For the text-containing cell, return its midpoint in (x, y) coordinate format. 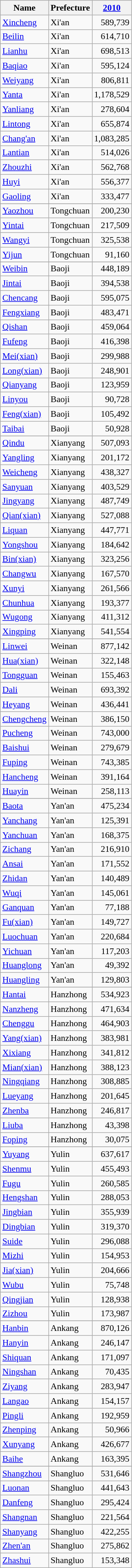
Yuyang (25, 1155)
Liquan (25, 530)
Ningshan (25, 1372)
322,148 (112, 661)
Pucheng (25, 733)
Chang'an (25, 139)
200,230 (112, 211)
Yangling (25, 458)
589,739 (112, 22)
Yanchang (25, 820)
Linwei (25, 647)
Lantian (25, 153)
248,901 (112, 371)
Qingjian (25, 1300)
Xixiang (25, 1053)
319,370 (112, 1227)
Mizhi (25, 1256)
Luonan (25, 1488)
167,570 (112, 574)
Baqiao (25, 66)
260,585 (112, 1183)
171,097 (112, 1357)
Mian(xian) (25, 1067)
Huayin (25, 792)
279,679 (112, 748)
129,803 (112, 980)
Fuping (25, 763)
Xunyang (25, 1445)
Zhidan (25, 879)
90,728 (112, 400)
258,113 (112, 792)
Dingbian (25, 1227)
Yintai (25, 226)
192,959 (112, 1416)
Shiquan (25, 1357)
155,463 (112, 675)
386,150 (112, 719)
Jintai (25, 284)
Yaozhou (25, 211)
Foping (25, 1140)
Huanglong (25, 965)
Sanyuan (25, 487)
246,147 (112, 1343)
Wuqi (25, 893)
527,088 (112, 516)
Changwu (25, 574)
531,646 (112, 1473)
341,812 (112, 1053)
Baihe (25, 1459)
299,988 (112, 356)
275,862 (112, 1546)
Fu(xian) (25, 922)
Hua(xian) (25, 661)
184,642 (112, 545)
Fufeng (25, 342)
50,928 (112, 429)
75,748 (112, 1285)
70,435 (112, 1372)
30,075 (112, 1140)
171,552 (112, 864)
Zhen'an (25, 1546)
426,677 (112, 1445)
Zhenba (25, 1111)
483,471 (112, 312)
743,385 (112, 763)
117,203 (112, 951)
Ganquan (25, 908)
Yongshou (25, 545)
Prefecture (70, 8)
2010 (112, 8)
123,959 (112, 385)
471,634 (112, 1009)
475,234 (112, 806)
Zizhou (25, 1314)
Long(xian) (25, 371)
411,312 (112, 617)
Beilin (25, 37)
Qian(xian) (25, 516)
Yijun (25, 255)
464,903 (112, 1024)
Luochuan (25, 937)
655,874 (112, 124)
Langao (25, 1401)
Xincheng (25, 22)
416,398 (112, 342)
Hanyin (25, 1343)
438,327 (112, 472)
Chunhua (25, 603)
436,441 (112, 704)
Wangyi (25, 240)
288,053 (112, 1198)
168,375 (112, 835)
Chencang (25, 298)
870,126 (112, 1328)
323,256 (112, 559)
698,513 (112, 51)
Zhenping (25, 1430)
Chengcheng (25, 719)
391,164 (112, 777)
Hengshan (25, 1198)
Shanyang (25, 1532)
459,064 (112, 327)
283,947 (112, 1387)
153,348 (112, 1561)
637,617 (112, 1155)
455,493 (112, 1169)
Ansai (25, 864)
562,768 (112, 167)
201,645 (112, 1096)
193,377 (112, 603)
Fengxiang (25, 312)
Shangzhou (25, 1473)
Baishui (25, 748)
Yanchuan (25, 835)
Hancheng (25, 777)
Danfeng (25, 1503)
105,492 (112, 414)
Bin(xian) (25, 559)
295,424 (112, 1503)
Yanliang (25, 110)
Jingyang (25, 501)
595,075 (112, 298)
333,477 (112, 196)
Weiyang (25, 80)
Zichang (25, 849)
325,538 (112, 240)
Wugong (25, 617)
Lianhu (25, 51)
Shangnan (25, 1517)
507,093 (112, 443)
204,666 (112, 1271)
Mei(xian) (25, 356)
Huangling (25, 980)
Tongguan (25, 675)
614,710 (112, 37)
355,939 (112, 1212)
246,817 (112, 1111)
Wubu (25, 1285)
220,684 (112, 937)
201,172 (112, 458)
Chenggu (25, 1024)
487,749 (112, 501)
50,966 (112, 1430)
221,564 (112, 1517)
1,083,285 (112, 139)
278,604 (112, 110)
534,923 (112, 995)
Huyi (25, 182)
Shenmu (25, 1169)
Linyou (25, 400)
Hantai (25, 995)
Zhashui (25, 1561)
128,938 (112, 1300)
Xingping (25, 632)
Heyang (25, 704)
43,398 (112, 1125)
595,124 (112, 66)
1,178,529 (112, 95)
Ningqiang (25, 1082)
Liuba (25, 1125)
422,255 (112, 1532)
383,981 (112, 1038)
Pingli (25, 1416)
Baota (25, 806)
Yichuan (25, 951)
149,727 (112, 922)
216,910 (112, 849)
Qianyang (25, 385)
Weibin (25, 269)
Yanta (25, 95)
Weicheng (25, 472)
447,771 (112, 530)
Nanzheng (25, 1009)
296,088 (112, 1241)
140,489 (112, 879)
Qindu (25, 443)
448,189 (112, 269)
877,142 (112, 647)
Suide (25, 1241)
693,392 (112, 690)
Fugu (25, 1183)
Jia(xian) (25, 1271)
441,643 (112, 1488)
743,000 (112, 733)
Qishan (25, 327)
Hanbin (25, 1328)
Yang(xian) (25, 1038)
Xunyi (25, 588)
173,987 (112, 1314)
Ziyang (25, 1387)
394,538 (112, 284)
163,395 (112, 1459)
77,188 (112, 908)
217,509 (112, 226)
Feng(xian) (25, 414)
Name (25, 8)
Gaoling (25, 196)
91,160 (112, 255)
49,392 (112, 965)
145,061 (112, 893)
806,811 (112, 80)
541,554 (112, 632)
556,377 (112, 182)
403,529 (112, 487)
125,391 (112, 820)
Jingbian (25, 1212)
154,953 (112, 1256)
154,157 (112, 1401)
Taibai (25, 429)
Lintong (25, 124)
Dali (25, 690)
514,026 (112, 153)
Lueyang (25, 1096)
261,566 (112, 588)
388,123 (112, 1067)
308,885 (112, 1082)
Zhouzhi (25, 167)
